Pinpoint the cell where the given text exists, returning its [X, Y] midpoint coordinate. 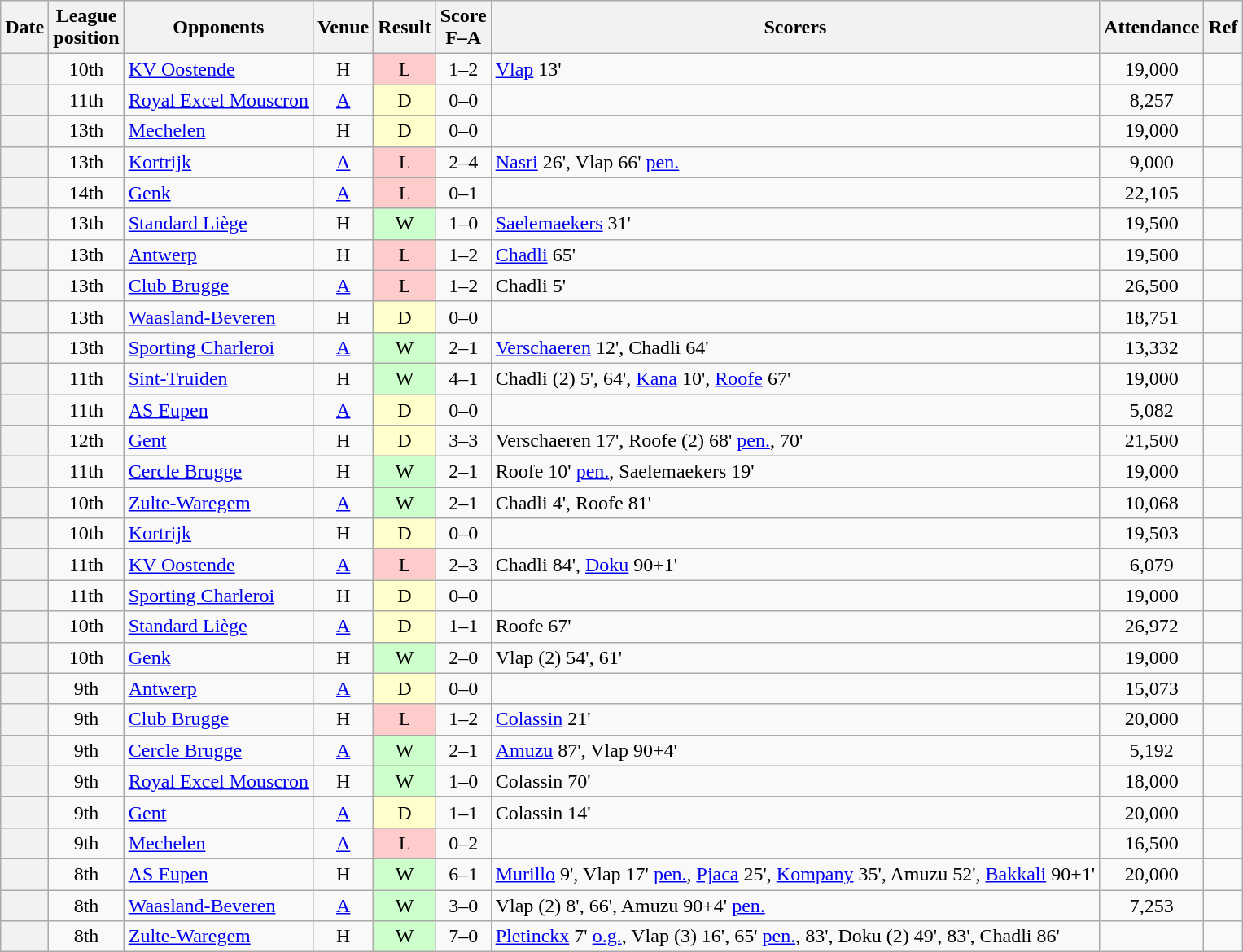
0–1 [463, 193]
0–2 [463, 843]
Colassin 70' [794, 781]
Scorers [794, 28]
Sint-Truiden [218, 378]
5,192 [1152, 750]
Date [24, 28]
Colassin 14' [794, 812]
12th [86, 441]
Amuzu 87', Vlap 90+4' [794, 750]
7,253 [1152, 906]
Chadli 5' [794, 286]
Verschaeren 12', Chadli 64' [794, 347]
Chadli (2) 5', 64', Kana 10', Roofe 67' [794, 378]
7–0 [463, 937]
9,000 [1152, 162]
Chadli 65' [794, 255]
2–3 [463, 565]
Murillo 9', Vlap 17' pen., Pjaca 25', Kompany 35', Amuzu 52', Bakkali 90+1' [794, 874]
15,073 [1152, 688]
4–1 [463, 378]
Colassin 21' [794, 719]
2–0 [463, 657]
Ref [1223, 28]
8,257 [1152, 100]
3–0 [463, 906]
14th [86, 193]
Nasri 26', Vlap 66' pen. [794, 162]
10,068 [1152, 503]
13,332 [1152, 347]
Vlap (2) 8', 66', Amuzu 90+4' pen. [794, 906]
Vlap 13' [794, 69]
Verschaeren 17', Roofe (2) 68' pen., 70' [794, 441]
18,000 [1152, 781]
Leagueposition [86, 28]
Roofe 10' pen., Saelemaekers 19' [794, 472]
Pletinckx 7' o.g., Vlap (3) 16', 65' pen., 83', Doku (2) 49', 83', Chadli 86' [794, 937]
26,500 [1152, 286]
Chadli 84', Doku 90+1' [794, 565]
Venue [344, 28]
21,500 [1152, 441]
22,105 [1152, 193]
16,500 [1152, 843]
Roofe 67' [794, 627]
Vlap (2) 54', 61' [794, 657]
Opponents [218, 28]
3–3 [463, 441]
6–1 [463, 874]
Result [405, 28]
5,082 [1152, 409]
Saelemaekers 31' [794, 224]
19,503 [1152, 534]
6,079 [1152, 565]
Attendance [1152, 28]
Chadli 4', Roofe 81' [794, 503]
2–4 [463, 162]
18,751 [1152, 317]
26,972 [1152, 627]
ScoreF–A [463, 28]
